Identify which cell holds the provided text, then report its [x, y] central coordinate. 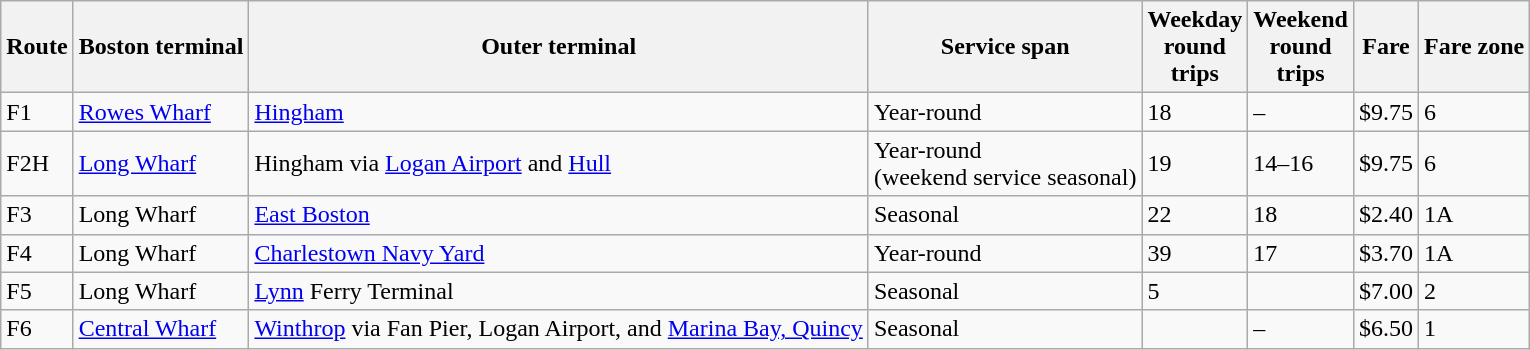
2 [1474, 291]
Hingham via Logan Airport and Hull [558, 164]
17 [1301, 253]
Weekdayroundtrips [1195, 47]
$2.40 [1386, 215]
1 [1474, 329]
Central Wharf [161, 329]
Boston terminal [161, 47]
Route [37, 47]
Charlestown Navy Yard [558, 253]
5 [1195, 291]
Winthrop via Fan Pier, Logan Airport, and Marina Bay, Quincy [558, 329]
Outer terminal [558, 47]
East Boston [558, 215]
Weekendroundtrips [1301, 47]
$7.00 [1386, 291]
Fare zone [1474, 47]
Lynn Ferry Terminal [558, 291]
14–16 [1301, 164]
F6 [37, 329]
F5 [37, 291]
Service span [1005, 47]
22 [1195, 215]
19 [1195, 164]
F2H [37, 164]
$6.50 [1386, 329]
F1 [37, 112]
Fare [1386, 47]
F4 [37, 253]
39 [1195, 253]
Hingham [558, 112]
Year-round(weekend service seasonal) [1005, 164]
Rowes Wharf [161, 112]
$3.70 [1386, 253]
F3 [37, 215]
